Extract the [x, y] coordinate from the center of the cell holding the provided text.  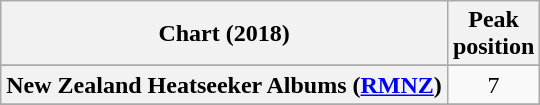
Peak position [493, 34]
Chart (2018) [224, 34]
New Zealand Heatseeker Albums (RMNZ) [224, 85]
7 [493, 85]
